Detect which cell encompasses the target text, then output its (X, Y) center coordinate. 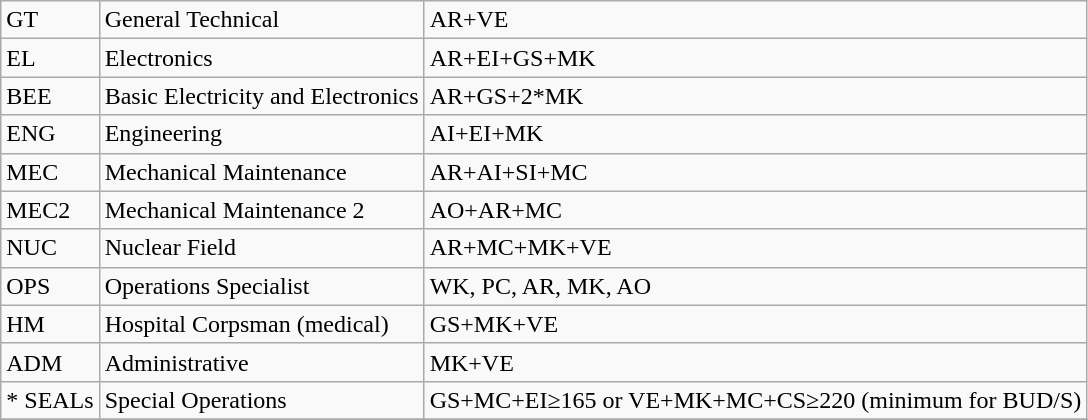
Hospital Corpsman (medical) (262, 324)
AR+EI+GS+MK (756, 58)
EL (50, 58)
Nuclear Field (262, 248)
Operations Specialist (262, 286)
Basic Electricity and Electronics (262, 96)
AI+EI+MK (756, 134)
BEE (50, 96)
AR+MC+MK+VE (756, 248)
AR+AI+SI+MC (756, 172)
GS+MK+VE (756, 324)
AO+AR+MC (756, 210)
ENG (50, 134)
Special Operations (262, 400)
GS+MC+EI≥165 or VE+MK+MC+CS≥220 (minimum for BUD/S) (756, 400)
Mechanical Maintenance (262, 172)
Mechanical Maintenance 2 (262, 210)
Engineering (262, 134)
* SEALs (50, 400)
WK, PC, AR, MK, AO (756, 286)
MEC (50, 172)
ADM (50, 362)
GT (50, 20)
Administrative (262, 362)
General Technical (262, 20)
OPS (50, 286)
MEC2 (50, 210)
AR+GS+2*MK (756, 96)
NUC (50, 248)
MK+VE (756, 362)
AR+VE (756, 20)
Electronics (262, 58)
HM (50, 324)
